Find where the given text appears and provide that cell's center as (x, y) coordinate. 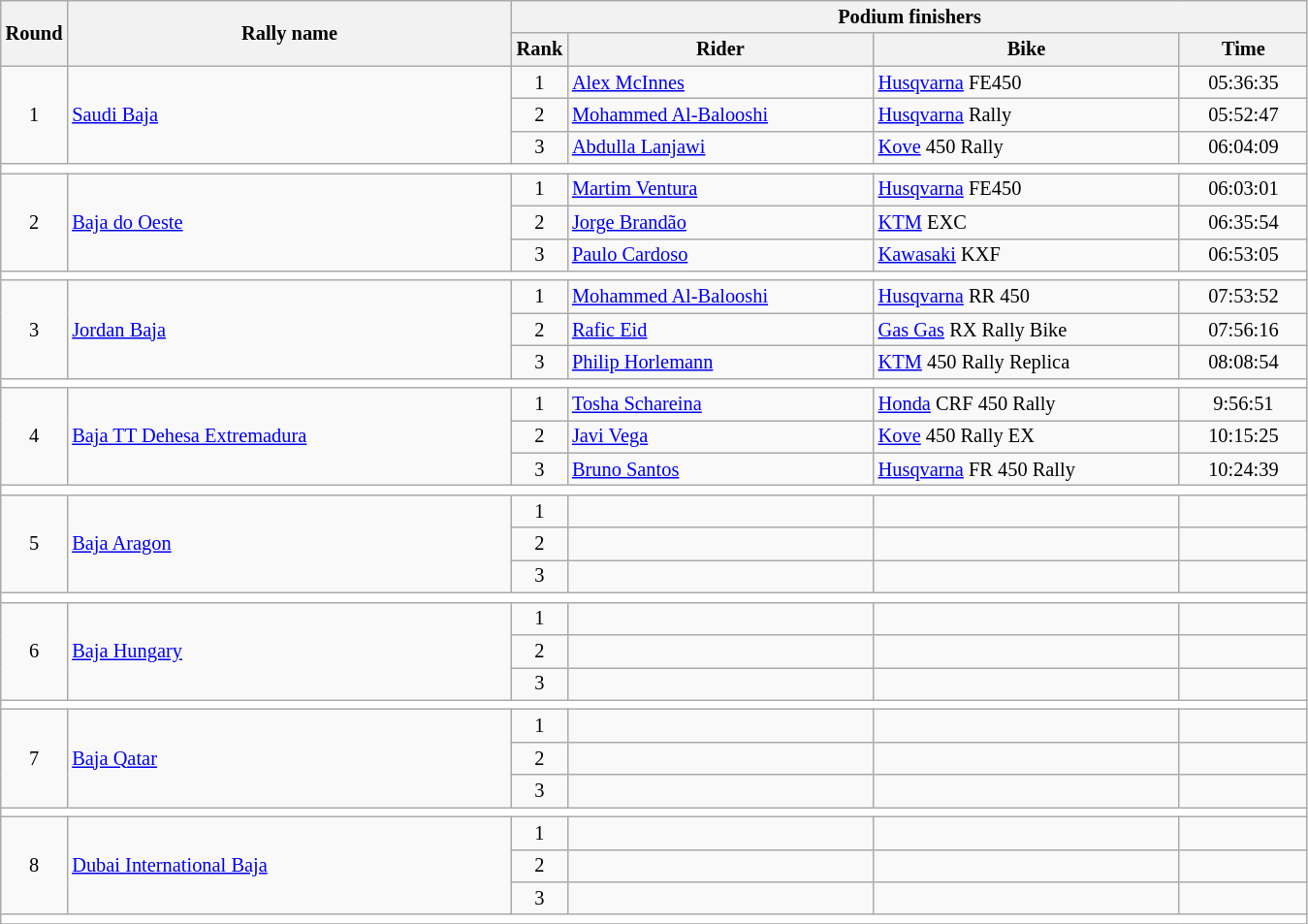
Podium finishers (909, 16)
Kove 450 Rally EX (1027, 436)
Bike (1027, 49)
Philip Horlemann (720, 362)
10:24:39 (1243, 469)
05:52:47 (1243, 114)
10:15:25 (1243, 436)
Rank (539, 49)
Baja Aragon (289, 543)
Husqvarna FR 450 Rally (1027, 469)
Saudi Baja (289, 114)
06:03:01 (1243, 189)
Javi Vega (720, 436)
Rider (720, 49)
6 (35, 652)
07:56:16 (1243, 330)
8 (35, 865)
Tosha Schareina (720, 404)
KTM 450 Rally Replica (1027, 362)
Kawasaki KXF (1027, 255)
Baja Qatar (289, 758)
Rafic Eid (720, 330)
9:56:51 (1243, 404)
08:08:54 (1243, 362)
06:35:54 (1243, 222)
05:36:35 (1243, 82)
07:53:52 (1243, 297)
Round (35, 33)
Time (1243, 49)
Jorge Brandão (720, 222)
06:04:09 (1243, 147)
5 (35, 543)
06:53:05 (1243, 255)
Rally name (289, 33)
Baja TT Dehesa Extremadura (289, 436)
Kove 450 Rally (1027, 147)
Jordan Baja (289, 330)
7 (35, 758)
KTM EXC (1027, 222)
Bruno Santos (720, 469)
Honda CRF 450 Rally (1027, 404)
Martim Ventura (720, 189)
Abdulla Lanjawi (720, 147)
Baja Hungary (289, 652)
Husqvarna Rally (1027, 114)
Husqvarna RR 450 (1027, 297)
4 (35, 436)
Baja do Oeste (289, 221)
Gas Gas RX Rally Bike (1027, 330)
Alex McInnes (720, 82)
Paulo Cardoso (720, 255)
Dubai International Baja (289, 865)
